Capture the cell that displays the provided text and extract its [x, y] central coordinate. 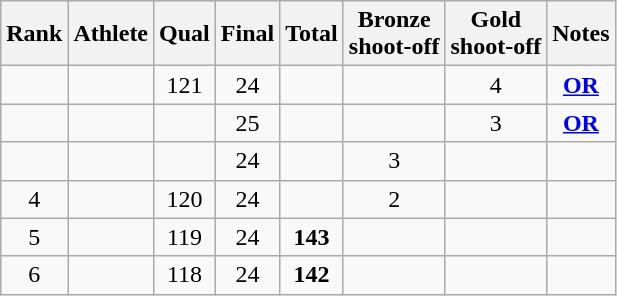
Bronzeshoot-off [394, 34]
119 [185, 237]
118 [185, 275]
Rank [34, 34]
25 [247, 123]
Goldshoot-off [496, 34]
142 [312, 275]
Athlete [111, 34]
120 [185, 199]
5 [34, 237]
121 [185, 85]
Final [247, 34]
6 [34, 275]
Notes [581, 34]
143 [312, 237]
Total [312, 34]
2 [394, 199]
Qual [185, 34]
